From the cell containing the given text, extract its center point as (X, Y) coordinate. 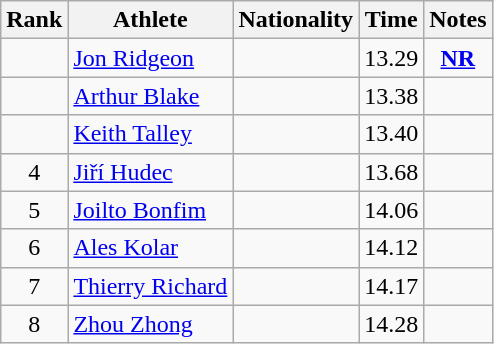
Time (392, 20)
Jon Ridgeon (150, 58)
7 (34, 286)
Keith Talley (150, 134)
13.29 (392, 58)
13.38 (392, 96)
Jiří Hudec (150, 172)
Athlete (150, 20)
Nationality (296, 20)
8 (34, 324)
NR (458, 58)
14.06 (392, 210)
6 (34, 248)
Joilto Bonfim (150, 210)
14.12 (392, 248)
5 (34, 210)
Arthur Blake (150, 96)
Zhou Zhong (150, 324)
13.40 (392, 134)
Ales Kolar (150, 248)
13.68 (392, 172)
Thierry Richard (150, 286)
14.28 (392, 324)
Rank (34, 20)
Notes (458, 20)
14.17 (392, 286)
4 (34, 172)
